Determine the [X, Y] coordinate at the center of the cell enclosing the given text.  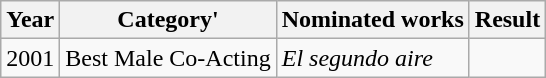
Best Male Co-Acting [168, 58]
2001 [30, 58]
Nominated works [372, 20]
Category' [168, 20]
Year [30, 20]
Result [507, 20]
El segundo aire [372, 58]
